Detect which cell encompasses the target text, then output its (X, Y) center coordinate. 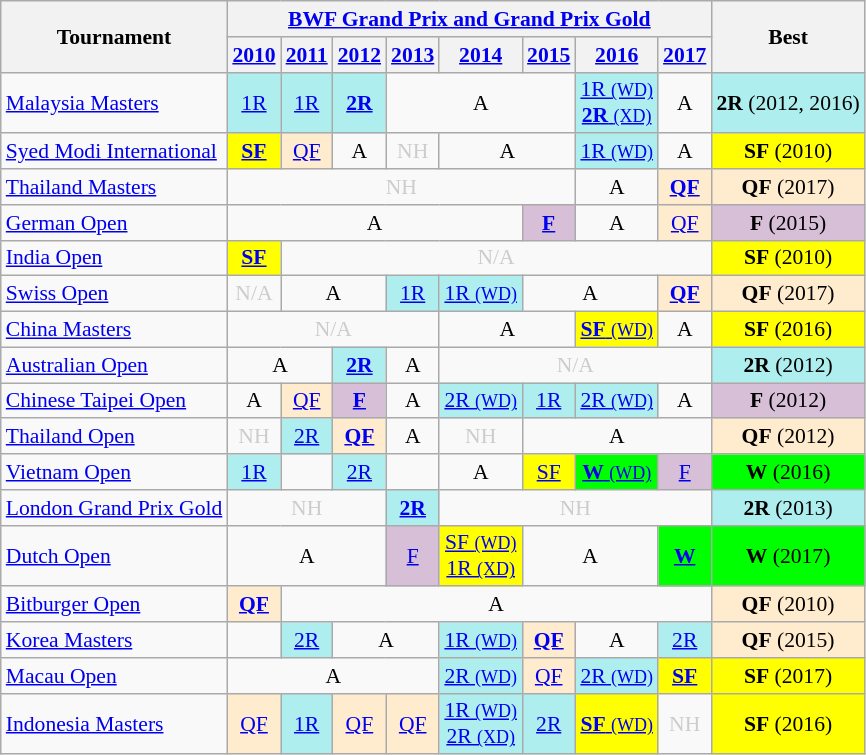
2R (2013) (788, 508)
London Grand Prix Gold (114, 508)
Dutch Open (114, 556)
2017 (684, 55)
W (684, 556)
2016 (616, 55)
India Open (114, 258)
Chinese Taipei Open (114, 401)
BWF Grand Prix and Grand Prix Gold (469, 19)
Australian Open (114, 365)
Thailand Open (114, 437)
SF (2017) (788, 676)
2R (2012) (788, 365)
Malaysia Masters (114, 102)
W (WD) (616, 472)
QF (2010) (788, 605)
China Masters (114, 330)
2R (2012, 2016) (788, 102)
Korea Masters (114, 640)
SF (WD) 1R (XD) (480, 556)
QF (2012) (788, 437)
W (2017) (788, 556)
Thailand Masters (114, 187)
Vietnam Open (114, 472)
Macau Open (114, 676)
W (2016) (788, 472)
F (2012) (788, 401)
QF (2015) (788, 640)
2013 (412, 55)
Indonesia Masters (114, 724)
Best (788, 36)
F (2015) (788, 223)
Swiss Open (114, 294)
2015 (548, 55)
Bitburger Open (114, 605)
2012 (360, 55)
German Open (114, 223)
Tournament (114, 36)
2014 (480, 55)
Syed Modi International (114, 152)
2010 (254, 55)
2011 (307, 55)
